Scan for the cell matching the given text and deliver its (X, Y) coordinate at center. 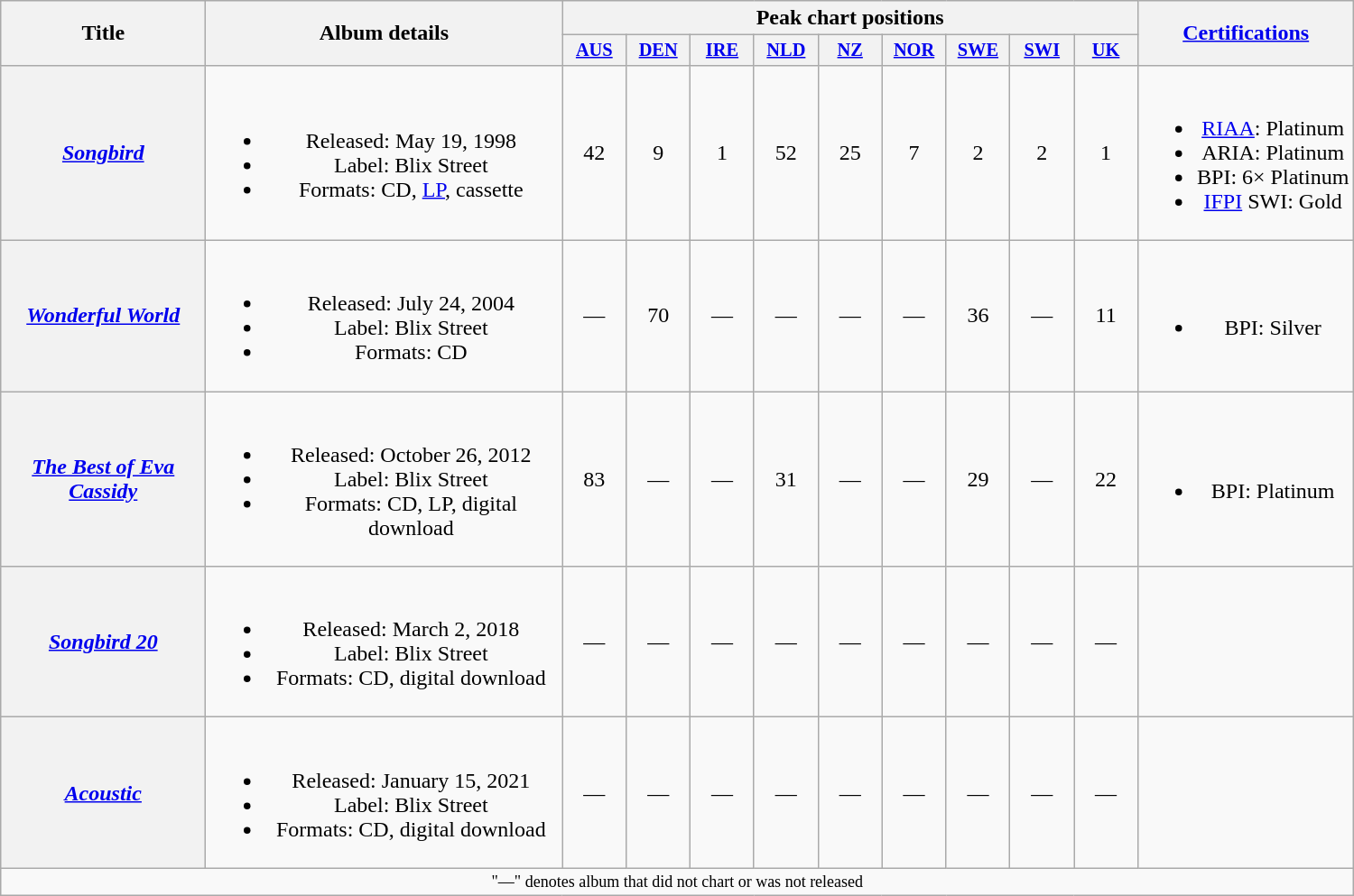
NLD (785, 51)
AUS (594, 51)
Wonderful World (103, 316)
NZ (850, 51)
Released: July 24, 2004Label: Blix StreetFormats: CD (385, 316)
RIAA: PlatinumARIA: PlatinumBPI: 6× PlatinumIFPI SWI: Gold (1246, 152)
Certifications (1246, 33)
Songbird 20 (103, 642)
29 (978, 479)
83 (594, 479)
Title (103, 33)
UK (1107, 51)
DEN (659, 51)
BPI: Silver (1246, 316)
7 (913, 152)
Released: May 19, 1998Label: Blix StreetFormats: CD, LP, cassette (385, 152)
SWE (978, 51)
25 (850, 152)
31 (785, 479)
"—" denotes album that did not chart or was not released (677, 882)
22 (1107, 479)
36 (978, 316)
BPI: Platinum (1246, 479)
SWI (1042, 51)
IRE (722, 51)
9 (659, 152)
Acoustic (103, 792)
Released: October 26, 2012Label: Blix StreetFormats: CD, LP, digital download (385, 479)
Peak chart positions (850, 18)
Album details (385, 33)
70 (659, 316)
NOR (913, 51)
Songbird (103, 152)
42 (594, 152)
11 (1107, 316)
Released: January 15, 2021Label: Blix StreetFormats: CD, digital download (385, 792)
52 (785, 152)
The Best of Eva Cassidy (103, 479)
Released: March 2, 2018Label: Blix StreetFormats: CD, digital download (385, 642)
